Locate the cell with the specified text and output its (X, Y) center coordinate. 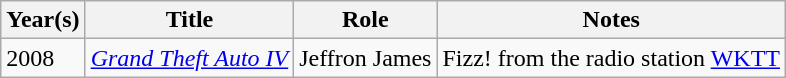
Notes (612, 20)
Grand Theft Auto IV (190, 58)
Jeffron James (366, 58)
Year(s) (43, 20)
Role (366, 20)
Fizz! from the radio station WKTT (612, 58)
Title (190, 20)
2008 (43, 58)
